From the cell containing the given text, extract its center point as (x, y) coordinate. 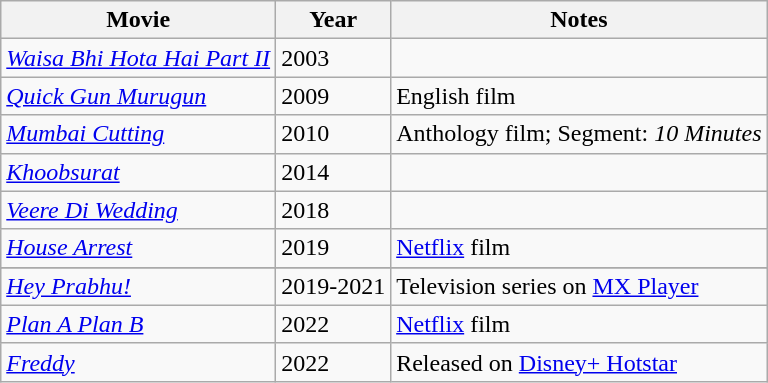
House Arrest (138, 248)
Khoobsurat (138, 172)
2014 (334, 172)
Anthology film; Segment: 10 Minutes (579, 134)
Mumbai Cutting (138, 134)
Waisa Bhi Hota Hai Part II (138, 58)
Notes (579, 20)
Year (334, 20)
Hey Prabhu! (138, 286)
2018 (334, 210)
2010 (334, 134)
2009 (334, 96)
Movie (138, 20)
English film (579, 96)
Freddy (138, 362)
Veere Di Wedding (138, 210)
2019 (334, 248)
Quick Gun Murugun (138, 96)
2003 (334, 58)
Television series on MX Player (579, 286)
Plan A Plan B (138, 324)
Released on Disney+ Hotstar (579, 362)
2019-2021 (334, 286)
